Return [X, Y] of the center of cell containing provided text 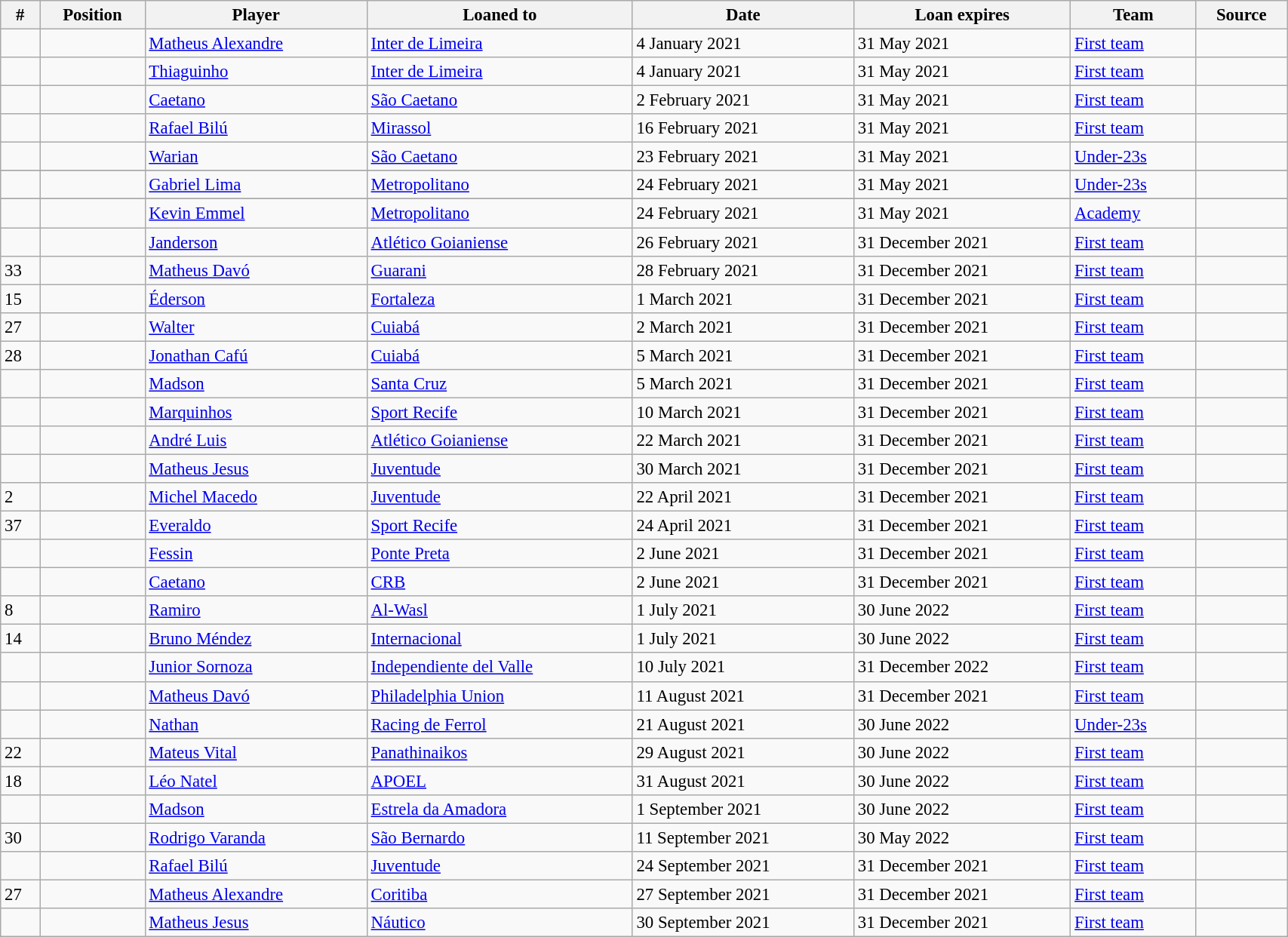
23 February 2021 [742, 157]
Walter [256, 327]
30 [20, 837]
Michel Macedo [256, 497]
Position [92, 15]
Janderson [256, 242]
31 December 2022 [961, 668]
Ponte Preta [500, 554]
Léo Natel [256, 781]
10 March 2021 [742, 412]
Panathinaikos [500, 752]
Coritiba [500, 894]
11 August 2021 [742, 696]
2 [20, 497]
30 September 2021 [742, 923]
Al-Wasl [500, 610]
28 February 2021 [742, 270]
Éderson [256, 299]
Date [742, 15]
Racing de Ferrol [500, 724]
Ramiro [256, 610]
Mateus Vital [256, 752]
Náutico [500, 923]
Warian [256, 157]
27 September 2021 [742, 894]
Team [1133, 15]
26 February 2021 [742, 242]
Internacional [500, 639]
29 August 2021 [742, 752]
30 May 2022 [961, 837]
APOEL [500, 781]
Marquinhos [256, 412]
31 August 2021 [742, 781]
André Luis [256, 441]
Mirassol [500, 128]
Source [1242, 15]
Player [256, 15]
21 August 2021 [742, 724]
16 February 2021 [742, 128]
Fessin [256, 554]
Rodrigo Varanda [256, 837]
Independiente del Valle [500, 668]
30 March 2021 [742, 468]
Academy [1133, 214]
33 [20, 270]
Thiaguinho [256, 72]
37 [20, 526]
Junior Sornoza [256, 668]
Loan expires [961, 15]
15 [20, 299]
14 [20, 639]
Philadelphia Union [500, 696]
Santa Cruz [500, 384]
24 April 2021 [742, 526]
Estrela da Amadora [500, 810]
Nathan [256, 724]
Fortaleza [500, 299]
Bruno Méndez [256, 639]
2 March 2021 [742, 327]
Loaned to [500, 15]
11 September 2021 [742, 837]
28 [20, 355]
2 February 2021 [742, 100]
1 March 2021 [742, 299]
Guarani [500, 270]
Gabriel Lima [256, 185]
24 September 2021 [742, 866]
22 April 2021 [742, 497]
CRB [500, 582]
São Bernardo [500, 837]
18 [20, 781]
# [20, 15]
1 September 2021 [742, 810]
Kevin Emmel [256, 214]
8 [20, 610]
10 July 2021 [742, 668]
Jonathan Cafú [256, 355]
22 [20, 752]
22 March 2021 [742, 441]
Everaldo [256, 526]
